Scan for the cell matching the given text and deliver its [X, Y] coordinate at center. 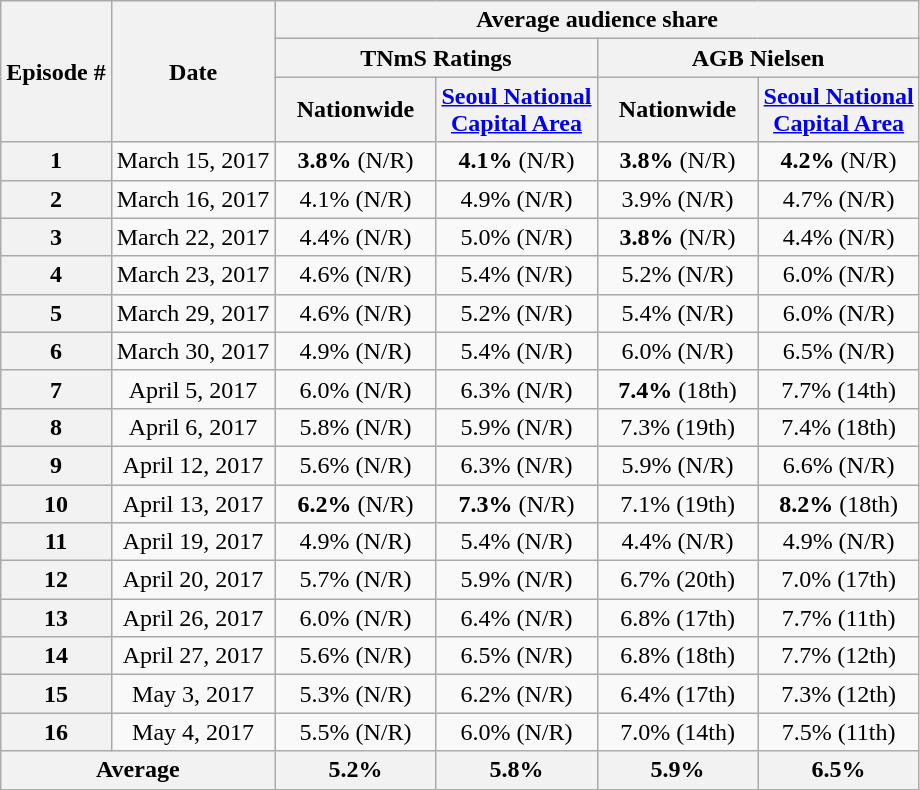
TNmS Ratings [436, 58]
May 3, 2017 [193, 694]
4.7% (N/R) [838, 199]
4 [56, 275]
7.7% (11th) [838, 618]
March 23, 2017 [193, 275]
5.9% [678, 770]
6.4% (N/R) [516, 618]
April 26, 2017 [193, 618]
15 [56, 694]
5.5% (N/R) [356, 732]
7.3% (12th) [838, 694]
3 [56, 237]
6.6% (N/R) [838, 465]
7.5% (11th) [838, 732]
10 [56, 503]
5.8% (N/R) [356, 427]
7 [56, 389]
8.2% (18th) [838, 503]
7.0% (14th) [678, 732]
April 20, 2017 [193, 580]
3.9% (N/R) [678, 199]
13 [56, 618]
April 19, 2017 [193, 542]
6 [56, 351]
Average audience share [597, 20]
May 4, 2017 [193, 732]
Average [138, 770]
6.8% (17th) [678, 618]
March 16, 2017 [193, 199]
April 27, 2017 [193, 656]
April 13, 2017 [193, 503]
2 [56, 199]
7.7% (14th) [838, 389]
5.8% [516, 770]
6.4% (17th) [678, 694]
March 29, 2017 [193, 313]
7.0% (17th) [838, 580]
5 [56, 313]
7.7% (12th) [838, 656]
Date [193, 72]
April 12, 2017 [193, 465]
Episode # [56, 72]
5.3% (N/R) [356, 694]
4.2% (N/R) [838, 161]
6.7% (20th) [678, 580]
12 [56, 580]
6.5% [838, 770]
11 [56, 542]
9 [56, 465]
7.3% (19th) [678, 427]
1 [56, 161]
March 30, 2017 [193, 351]
AGB Nielsen [758, 58]
7.3% (N/R) [516, 503]
March 22, 2017 [193, 237]
7.1% (19th) [678, 503]
14 [56, 656]
March 15, 2017 [193, 161]
8 [56, 427]
5.7% (N/R) [356, 580]
6.8% (18th) [678, 656]
April 5, 2017 [193, 389]
5.0% (N/R) [516, 237]
5.2% [356, 770]
April 6, 2017 [193, 427]
16 [56, 732]
